Provide the [x, y] coordinate of the cell's center where the given text is located.  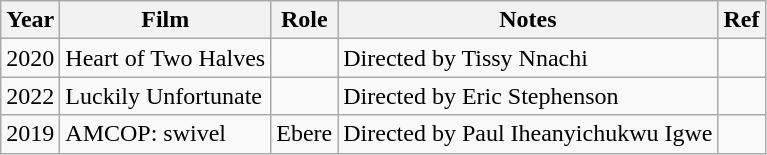
Directed by Paul Iheanyichukwu Igwe [528, 134]
2019 [30, 134]
Year [30, 20]
Notes [528, 20]
Luckily Unfortunate [166, 96]
Role [304, 20]
Directed by Eric Stephenson [528, 96]
2022 [30, 96]
Heart of Two Halves [166, 58]
2020 [30, 58]
AMCOP: swivel [166, 134]
Ref [742, 20]
Directed by Tissy Nnachi [528, 58]
Film [166, 20]
Ebere [304, 134]
